For the text-containing cell, return its midpoint in (x, y) coordinate format. 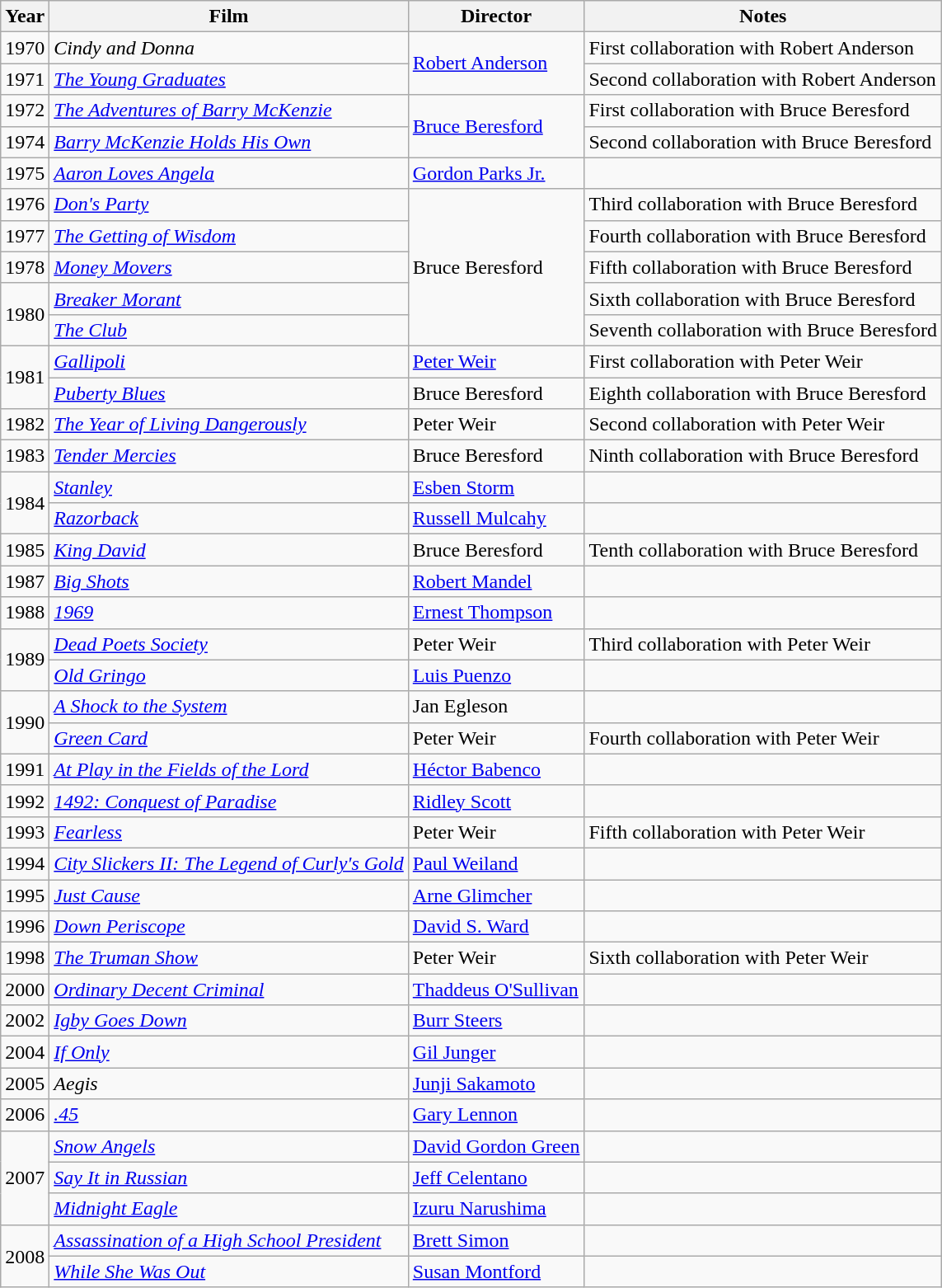
David Gordon Green (496, 1146)
2007 (25, 1178)
If Only (229, 1052)
Aaron Loves Angela (229, 173)
Big Shots (229, 581)
Third collaboration with Bruce Beresford (763, 204)
The Club (229, 330)
Cindy and Donna (229, 48)
Dead Poets Society (229, 644)
Eighth collaboration with Bruce Beresford (763, 393)
Paul Weiland (496, 863)
1992 (25, 801)
1976 (25, 204)
The Year of Living Dangerously (229, 425)
Thaddeus O'Sullivan (496, 990)
Money Movers (229, 267)
2005 (25, 1084)
1975 (25, 173)
1492: Conquest of Paradise (229, 801)
Third collaboration with Peter Weir (763, 644)
The Getting of Wisdom (229, 236)
Izuru Narushima (496, 1209)
Ordinary Decent Criminal (229, 990)
Gallipoli (229, 361)
Robert Anderson (496, 63)
Second collaboration with Peter Weir (763, 425)
2008 (25, 1256)
Midnight Eagle (229, 1209)
Stanley (229, 487)
1985 (25, 550)
1987 (25, 581)
1988 (25, 613)
Fifth collaboration with Peter Weir (763, 832)
1978 (25, 267)
First collaboration with Robert Anderson (763, 48)
1972 (25, 110)
Sixth collaboration with Bruce Beresford (763, 298)
Gordon Parks Jr. (496, 173)
Old Gringo (229, 675)
Esben Storm (496, 487)
1981 (25, 377)
Aegis (229, 1084)
1989 (25, 660)
The Adventures of Barry McKenzie (229, 110)
Puberty Blues (229, 393)
1996 (25, 927)
.45 (229, 1115)
Sixth collaboration with Peter Weir (763, 958)
Russell Mulcahy (496, 519)
1983 (25, 456)
Héctor Babenco (496, 769)
At Play in the Fields of the Lord (229, 769)
Igby Goes Down (229, 1021)
Breaker Morant (229, 298)
Robert Mandel (496, 581)
Notes (763, 16)
The Truman Show (229, 958)
David S. Ward (496, 927)
Jeff Celentano (496, 1178)
1970 (25, 48)
1974 (25, 142)
2002 (25, 1021)
Seventh collaboration with Bruce Beresford (763, 330)
1995 (25, 895)
Tender Mercies (229, 456)
Razorback (229, 519)
2004 (25, 1052)
1993 (25, 832)
1984 (25, 503)
1998 (25, 958)
1980 (25, 314)
Second collaboration with Robert Anderson (763, 79)
Ridley Scott (496, 801)
Say It in Russian (229, 1178)
1977 (25, 236)
Ninth collaboration with Bruce Beresford (763, 456)
1982 (25, 425)
Green Card (229, 738)
1969 (229, 613)
1971 (25, 79)
The Young Graduates (229, 79)
First collaboration with Bruce Beresford (763, 110)
Burr Steers (496, 1021)
2000 (25, 990)
Second collaboration with Bruce Beresford (763, 142)
Year (25, 16)
Assassination of a High School President (229, 1240)
1994 (25, 863)
Ernest Thompson (496, 613)
Gary Lennon (496, 1115)
Snow Angels (229, 1146)
City Slickers II: The Legend of Curly's Gold (229, 863)
Susan Montford (496, 1272)
2006 (25, 1115)
While She Was Out (229, 1272)
Jan Egleson (496, 707)
King David (229, 550)
Don's Party (229, 204)
Brett Simon (496, 1240)
Barry McKenzie Holds His Own (229, 142)
1991 (25, 769)
Tenth collaboration with Bruce Beresford (763, 550)
Director (496, 16)
Fearless (229, 832)
A Shock to the System (229, 707)
Just Cause (229, 895)
Film (229, 16)
Fourth collaboration with Bruce Beresford (763, 236)
Luis Puenzo (496, 675)
Fourth collaboration with Peter Weir (763, 738)
Down Periscope (229, 927)
Junji Sakamoto (496, 1084)
1990 (25, 722)
First collaboration with Peter Weir (763, 361)
Gil Junger (496, 1052)
Fifth collaboration with Bruce Beresford (763, 267)
Arne Glimcher (496, 895)
